Output the (x, y) coordinate of the center of the cell containing the given text.  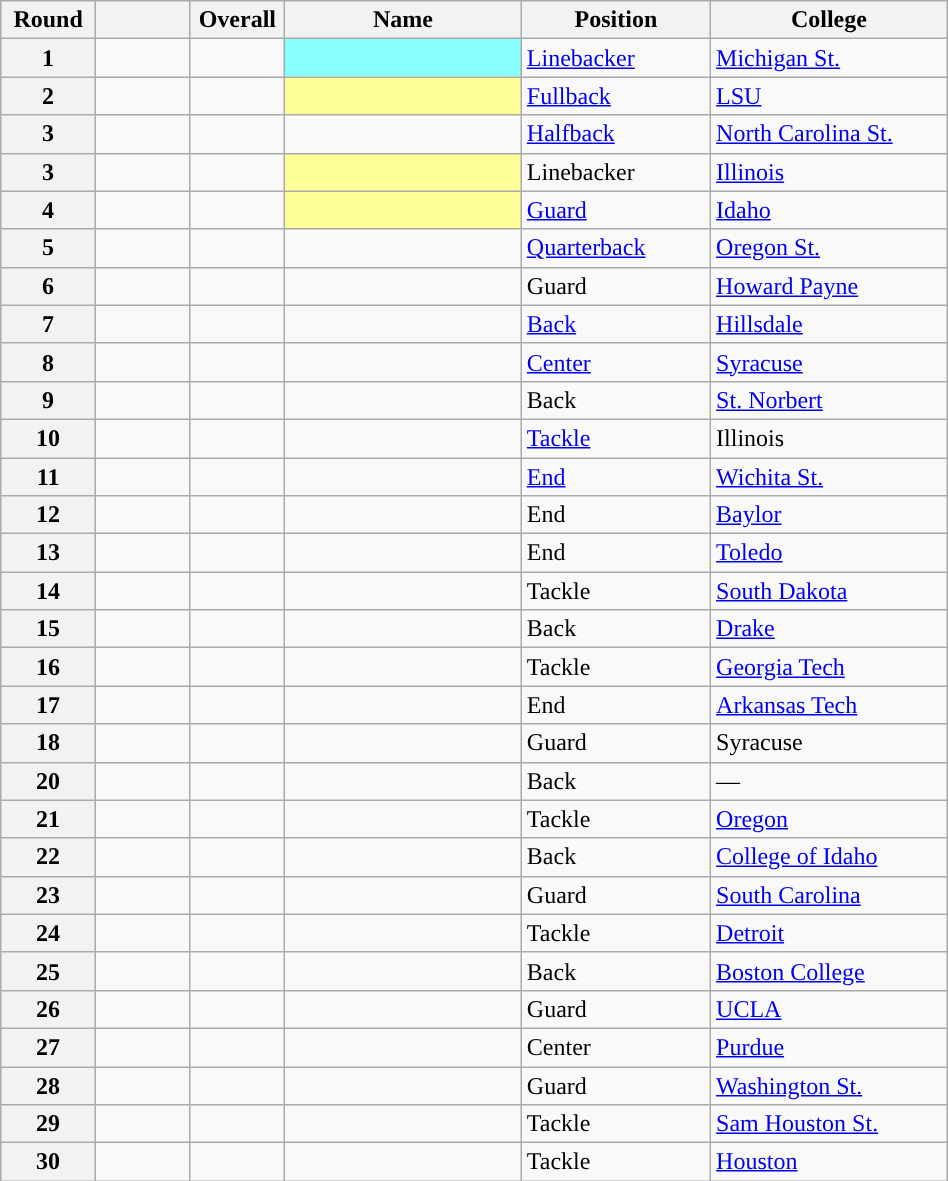
Michigan St. (830, 58)
22 (48, 857)
10 (48, 438)
30 (48, 1162)
15 (48, 629)
7 (48, 324)
11 (48, 477)
1 (48, 58)
Quarterback (616, 248)
20 (48, 781)
26 (48, 1009)
8 (48, 362)
College of Idaho (830, 857)
16 (48, 667)
24 (48, 933)
Sam Houston St. (830, 1124)
23 (48, 895)
28 (48, 1085)
13 (48, 553)
Halfback (616, 134)
18 (48, 743)
Toledo (830, 553)
Fullback (616, 96)
Georgia Tech (830, 667)
Overall (238, 20)
North Carolina St. (830, 134)
Arkansas Tech (830, 705)
Wichita St. (830, 477)
Name (404, 20)
Houston (830, 1162)
21 (48, 819)
St. Norbert (830, 400)
Hillsdale (830, 324)
4 (48, 210)
17 (48, 705)
College (830, 20)
LSU (830, 96)
Washington St. (830, 1085)
Oregon (830, 819)
Baylor (830, 515)
Idaho (830, 210)
Drake (830, 629)
25 (48, 971)
2 (48, 96)
Detroit (830, 933)
27 (48, 1047)
Purdue (830, 1047)
29 (48, 1124)
— (830, 781)
Round (48, 20)
Howard Payne (830, 286)
6 (48, 286)
Position (616, 20)
South Carolina (830, 895)
Boston College (830, 971)
Oregon St. (830, 248)
9 (48, 400)
14 (48, 591)
12 (48, 515)
UCLA (830, 1009)
5 (48, 248)
South Dakota (830, 591)
